Capture the cell that displays the provided text and extract its [x, y] central coordinate. 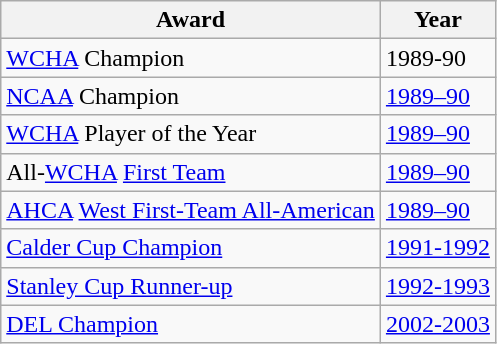
1992-1993 [438, 286]
WCHA Player of the Year [191, 134]
Calder Cup Champion [191, 248]
NCAA Champion [191, 96]
WCHA Champion [191, 58]
2002-2003 [438, 324]
Award [191, 20]
Stanley Cup Runner-up [191, 286]
DEL Champion [191, 324]
AHCA West First-Team All-American [191, 210]
Year [438, 20]
All-WCHA First Team [191, 172]
1989-90 [438, 58]
1991-1992 [438, 248]
